Pinpoint the cell where the given text exists, returning its (X, Y) midpoint coordinate. 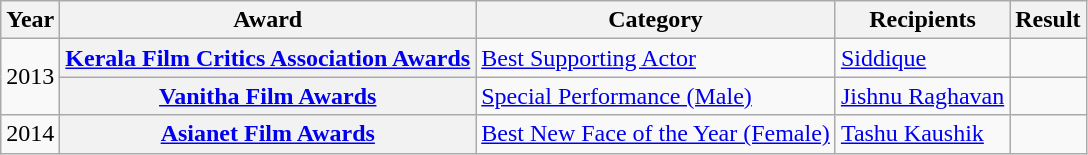
Kerala Film Critics Association Awards (268, 58)
Award (268, 20)
Category (656, 20)
Recipients (922, 20)
Jishnu Raghavan (922, 96)
Asianet Film Awards (268, 134)
Tashu Kaushik (922, 134)
Result (1048, 20)
Siddique (922, 58)
Best Supporting Actor (656, 58)
Year (30, 20)
2014 (30, 134)
Vanitha Film Awards (268, 96)
Special Performance (Male) (656, 96)
Best New Face of the Year (Female) (656, 134)
2013 (30, 77)
